Determine the [X, Y] coordinate at the center of the cell enclosing the given text.  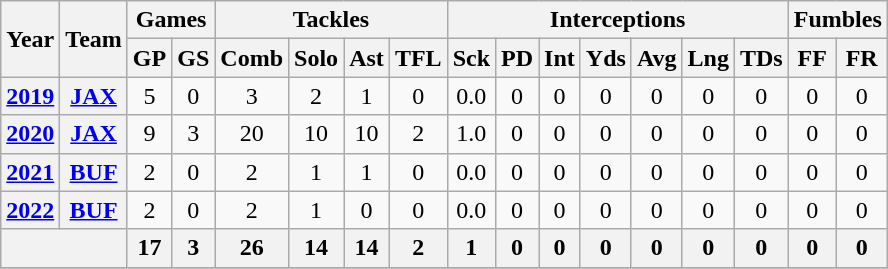
TDs [761, 58]
17 [149, 248]
Tackles [331, 20]
FR [862, 58]
PD [518, 58]
2022 [30, 210]
Avg [656, 58]
Team [94, 39]
5 [149, 96]
Interceptions [618, 20]
26 [252, 248]
GP [149, 58]
20 [252, 134]
Games [170, 20]
2021 [30, 172]
GS [194, 58]
Fumbles [838, 20]
TFL [418, 58]
9 [149, 134]
Int [560, 58]
Sck [471, 58]
2019 [30, 96]
Year [30, 39]
1.0 [471, 134]
Comb [252, 58]
Ast [367, 58]
2020 [30, 134]
FF [812, 58]
Yds [606, 58]
Lng [708, 58]
Solo [316, 58]
